Return the (x, y) coordinate for the center point of the cell that contains the specified text.  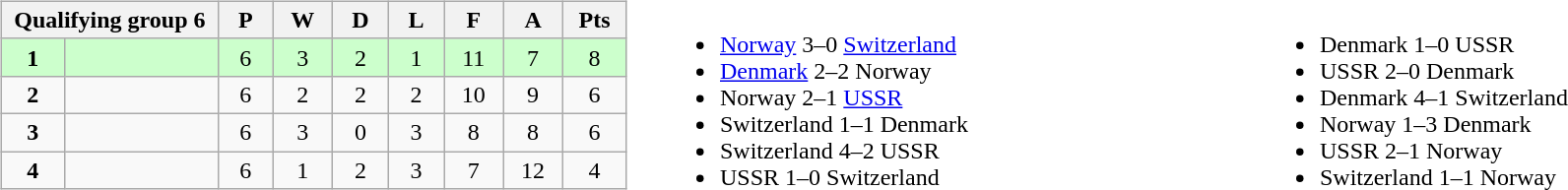
Qualifying group 6 (109, 20)
P (246, 20)
9 (533, 95)
Pts (594, 20)
10 (474, 95)
12 (533, 170)
A (533, 20)
D (360, 20)
F (474, 20)
11 (474, 57)
0 (360, 132)
W (302, 20)
L (416, 20)
